Return the (x, y) coordinate for the center point of the cell that contains the specified text.  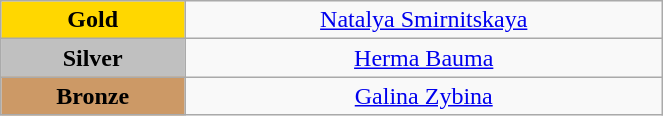
Herma Bauma (424, 58)
Silver (93, 58)
Natalya Smirnitskaya (424, 20)
Gold (93, 20)
Galina Zybina (424, 96)
Bronze (93, 96)
